Search for the cell housing the specified text and yield its (X, Y) center coordinate. 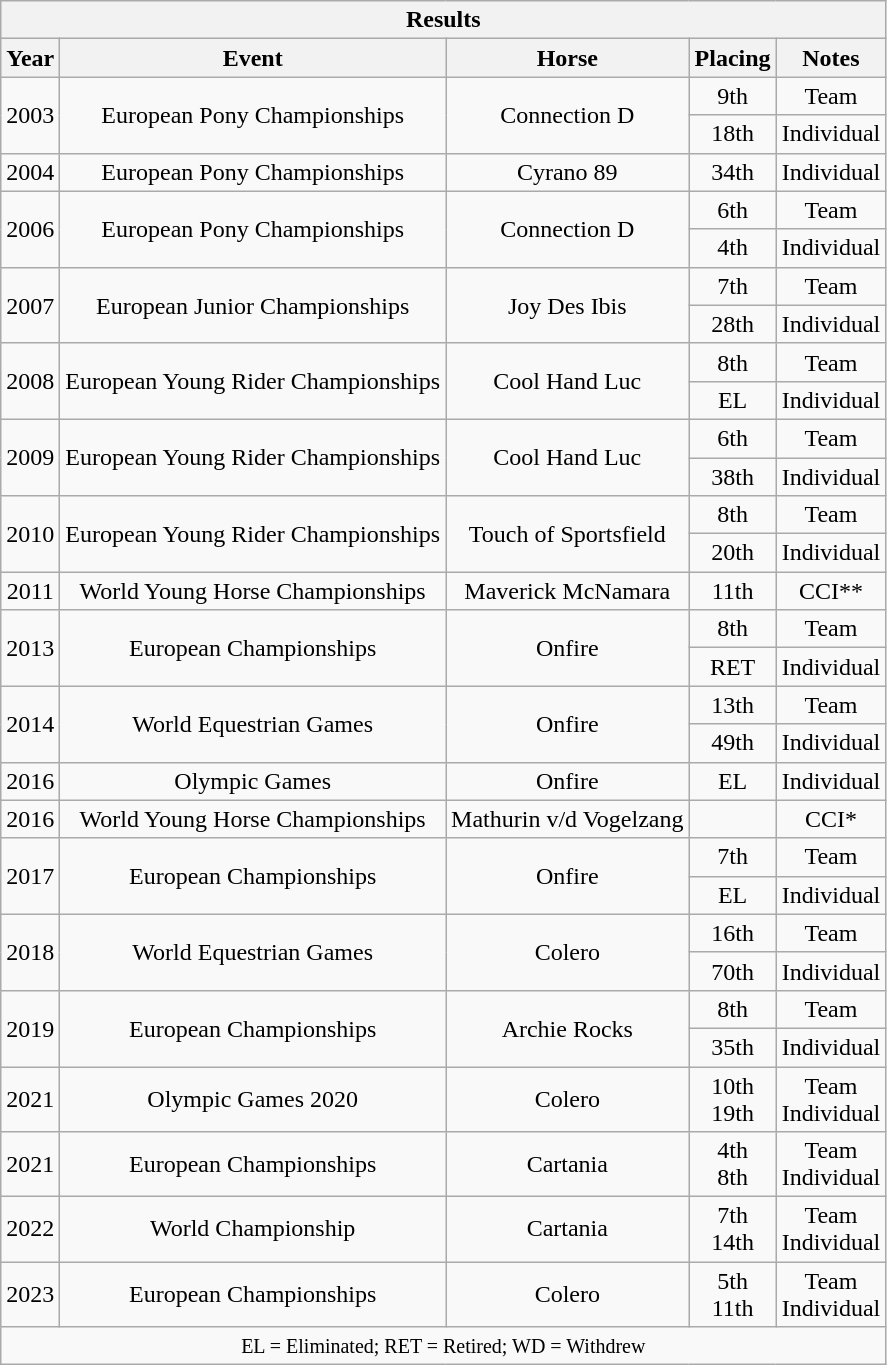
Placing (732, 58)
2006 (30, 229)
16th (732, 933)
13th (732, 705)
Olympic Games 2020 (253, 1098)
Year (30, 58)
2019 (30, 1028)
2010 (30, 534)
38th (732, 477)
Notes (831, 58)
Archie Rocks (568, 1028)
2014 (30, 724)
9th (732, 96)
10th19th (732, 1098)
18th (732, 134)
European Junior Championships (253, 305)
CCI* (831, 819)
2023 (30, 1294)
5th11th (732, 1294)
Horse (568, 58)
Event (253, 58)
Mathurin v/d Vogelzang (568, 819)
Cyrano 89 (568, 172)
CCI** (831, 591)
Results (444, 20)
2017 (30, 876)
2011 (30, 591)
Olympic Games (253, 781)
Maverick McNamara (568, 591)
EL = Eliminated; RET = Retired; WD = Withdrew (444, 1346)
4th8th (732, 1164)
7th14th (732, 1230)
70th (732, 971)
35th (732, 1047)
2004 (30, 172)
RET (732, 667)
2007 (30, 305)
Touch of Sportsfield (568, 534)
2013 (30, 648)
2018 (30, 952)
World Championship (253, 1230)
49th (732, 743)
28th (732, 324)
34th (732, 172)
Joy Des Ibis (568, 305)
2008 (30, 381)
2003 (30, 115)
2022 (30, 1230)
20th (732, 553)
4th (732, 248)
2009 (30, 457)
11th (732, 591)
